Extract the (X, Y) coordinate from the center of the cell holding the provided text.  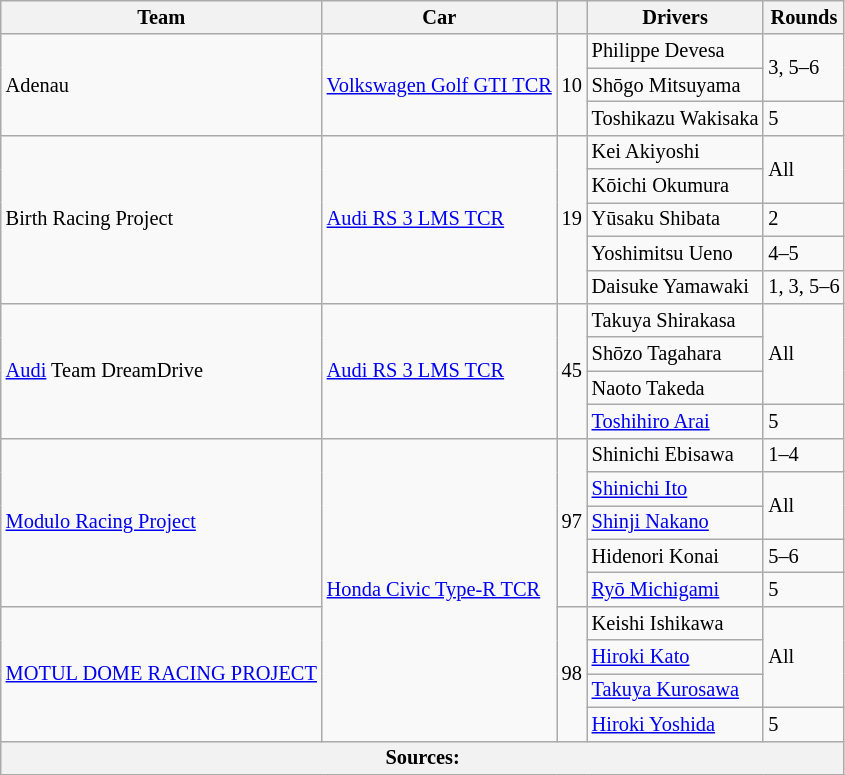
Modulo Racing Project (162, 522)
Ryō Michigami (676, 589)
Hidenori Konai (676, 556)
Honda Civic Type-R TCR (440, 590)
4–5 (804, 253)
Yūsaku Shibata (676, 219)
Naoto Takeda (676, 388)
Team (162, 17)
98 (572, 674)
3, 5–6 (804, 68)
Takuya Kurosawa (676, 690)
19 (572, 219)
Toshikazu Wakisaka (676, 118)
Sources: (423, 758)
Shōgo Mitsuyama (676, 85)
MOTUL DOME RACING PROJECT (162, 674)
2 (804, 219)
Audi Team DreamDrive (162, 370)
Volkswagen Golf GTI TCR (440, 84)
Shōzo Tagahara (676, 354)
Adenau (162, 84)
Shinji Nakano (676, 522)
Hiroki Yoshida (676, 724)
Philippe Devesa (676, 51)
Yoshimitsu Ueno (676, 253)
Hiroki Kato (676, 657)
Kei Akiyoshi (676, 152)
Birth Racing Project (162, 219)
45 (572, 370)
Shinichi Ebisawa (676, 455)
Rounds (804, 17)
Takuya Shirakasa (676, 320)
Daisuke Yamawaki (676, 287)
Car (440, 17)
1–4 (804, 455)
10 (572, 84)
Keishi Ishikawa (676, 623)
5–6 (804, 556)
Shinichi Ito (676, 489)
Drivers (676, 17)
Kōichi Okumura (676, 186)
1, 3, 5–6 (804, 287)
97 (572, 522)
Toshihiro Arai (676, 421)
